Capture the cell that displays the provided text and extract its [X, Y] central coordinate. 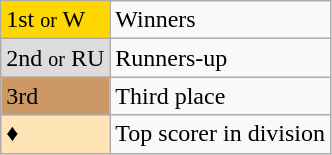
3rd [56, 96]
2nd or RU [56, 58]
Top scorer in division [220, 134]
Winners [220, 20]
1st or W [56, 20]
Runners-up [220, 58]
Third place [220, 96]
♦ [56, 134]
